Return the [X, Y] coordinate for the center point of the cell that contains the specified text.  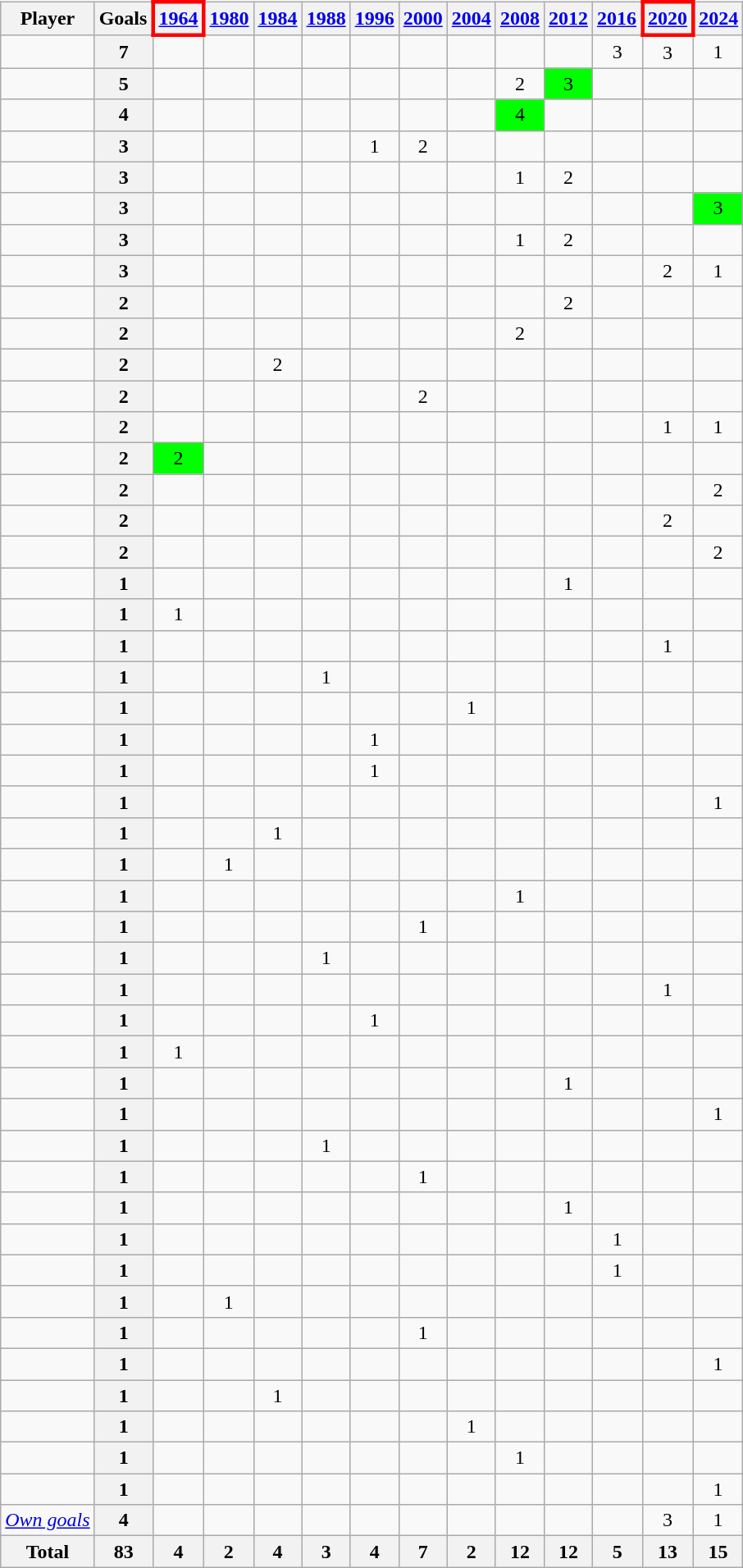
83 [123, 1552]
1988 [326, 18]
2008 [520, 18]
2016 [617, 18]
1996 [374, 18]
2004 [471, 18]
2012 [568, 18]
Own goals [48, 1520]
2024 [718, 18]
Total [48, 1552]
1984 [277, 18]
13 [668, 1552]
1980 [228, 18]
2020 [668, 18]
1964 [178, 18]
Goals [123, 18]
15 [718, 1552]
2000 [423, 18]
Player [48, 18]
